Return the [X, Y] coordinate for the center point of the cell that contains the specified text.  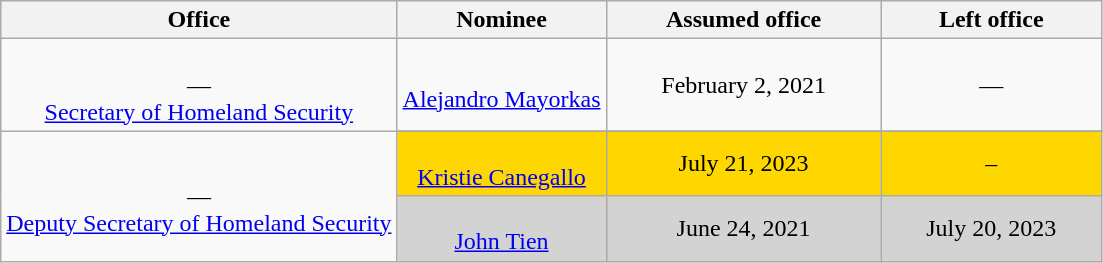
John Tien [502, 228]
Nominee [502, 20]
July 20, 2023 [991, 228]
— [991, 85]
June 24, 2021 [744, 228]
Left office [991, 20]
Assumed office [744, 20]
– [991, 164]
Office [199, 20]
Alejandro Mayorkas [502, 85]
February 2, 2021 [744, 85]
July 21, 2023 [744, 164]
Kristie Canegallo [502, 164]
—Secretary of Homeland Security [199, 85]
—Deputy Secretary of Homeland Security [199, 196]
